Output the (x, y) coordinate of the center of the cell containing the given text.  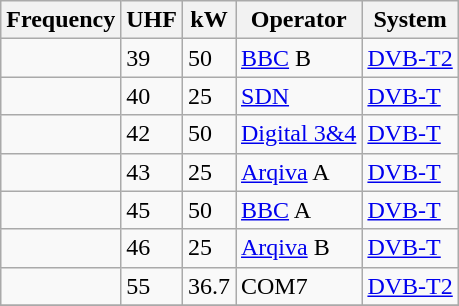
UHF (152, 20)
39 (152, 58)
System (410, 20)
kW (208, 20)
BBC B (299, 58)
46 (152, 248)
Frequency (61, 20)
Digital 3&4 (299, 134)
42 (152, 134)
36.7 (208, 286)
45 (152, 210)
Arqiva A (299, 172)
43 (152, 172)
55 (152, 286)
Operator (299, 20)
SDN (299, 96)
40 (152, 96)
COM7 (299, 286)
BBC A (299, 210)
Arqiva B (299, 248)
